Determine the [x, y] coordinate at the center of the cell enclosing the given text.  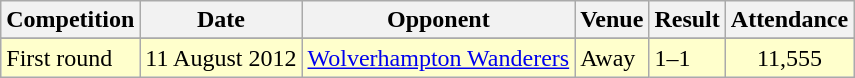
Venue [612, 20]
Attendance [789, 20]
First round [70, 58]
Competition [70, 20]
Wolverhampton Wanderers [438, 58]
Result [687, 20]
1–1 [687, 58]
11 August 2012 [221, 58]
Opponent [438, 20]
Away [612, 58]
Date [221, 20]
11,555 [789, 58]
